For the text-containing cell, return its midpoint in [x, y] coordinate format. 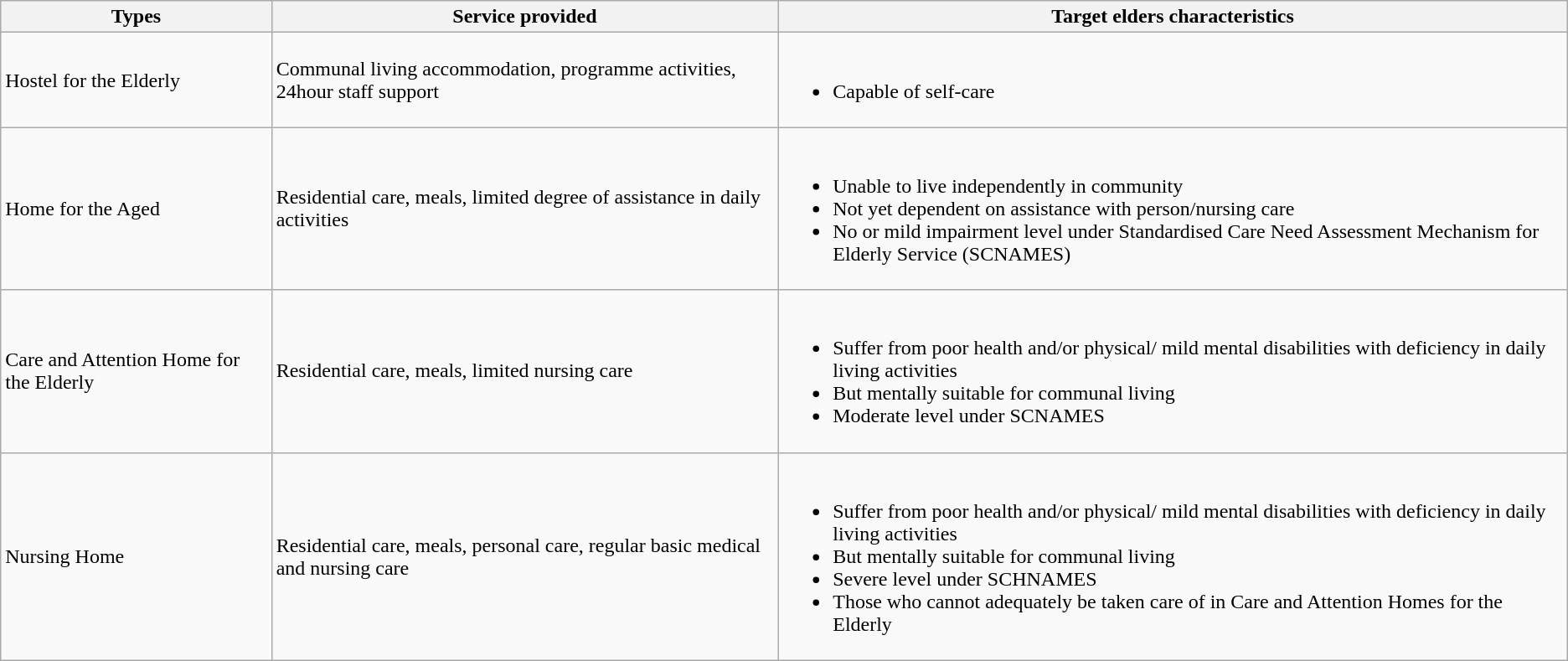
Nursing Home [136, 556]
Residential care, meals, personal care, regular basic medical and nursing care [524, 556]
Target elders characteristics [1173, 17]
Care and Attention Home for the Elderly [136, 371]
Capable of self-care [1173, 80]
Residential care, meals, limited nursing care [524, 371]
Types [136, 17]
Service provided [524, 17]
Home for the Aged [136, 209]
Hostel for the Elderly [136, 80]
Communal living accommodation, programme activities, 24hour staff support [524, 80]
Residential care, meals, limited degree of assistance in daily activities [524, 209]
